Return [X, Y] of the center of cell containing provided text 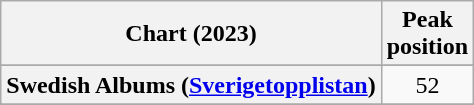
Chart (2023) [191, 34]
52 [427, 85]
Peakposition [427, 34]
Swedish Albums (Sverigetopplistan) [191, 85]
